Determine the [x, y] coordinate at the center of the cell enclosing the given text.  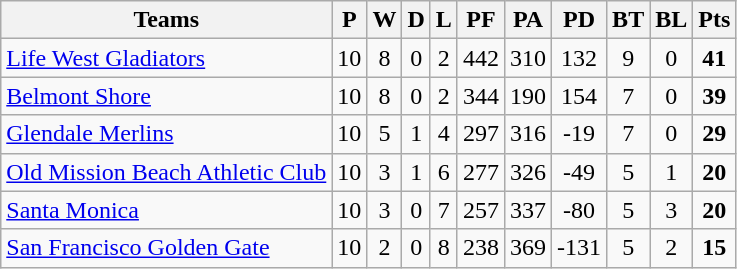
P [350, 20]
Santa Monica [166, 210]
154 [580, 96]
-19 [580, 134]
W [384, 20]
442 [480, 58]
PA [528, 20]
-49 [580, 172]
344 [480, 96]
39 [714, 96]
29 [714, 134]
Belmont Shore [166, 96]
-131 [580, 248]
6 [444, 172]
PF [480, 20]
PD [580, 20]
238 [480, 248]
41 [714, 58]
Glendale Merlins [166, 134]
San Francisco Golden Gate [166, 248]
277 [480, 172]
326 [528, 172]
Pts [714, 20]
369 [528, 248]
310 [528, 58]
-80 [580, 210]
15 [714, 248]
9 [628, 58]
L [444, 20]
BL [672, 20]
D [416, 20]
132 [580, 58]
Old Mission Beach Athletic Club [166, 172]
Life West Gladiators [166, 58]
190 [528, 96]
297 [480, 134]
4 [444, 134]
337 [528, 210]
316 [528, 134]
BT [628, 20]
257 [480, 210]
Teams [166, 20]
